Identify which cell holds the provided text, then report its (X, Y) central coordinate. 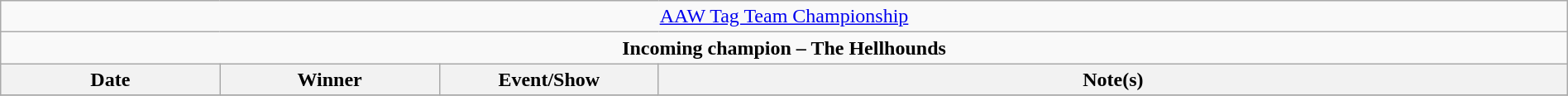
Date (111, 79)
Winner (329, 79)
Incoming champion – The Hellhounds (784, 48)
AAW Tag Team Championship (784, 17)
Note(s) (1113, 79)
Event/Show (549, 79)
